Scan for the cell matching the given text and deliver its [X, Y] coordinate at center. 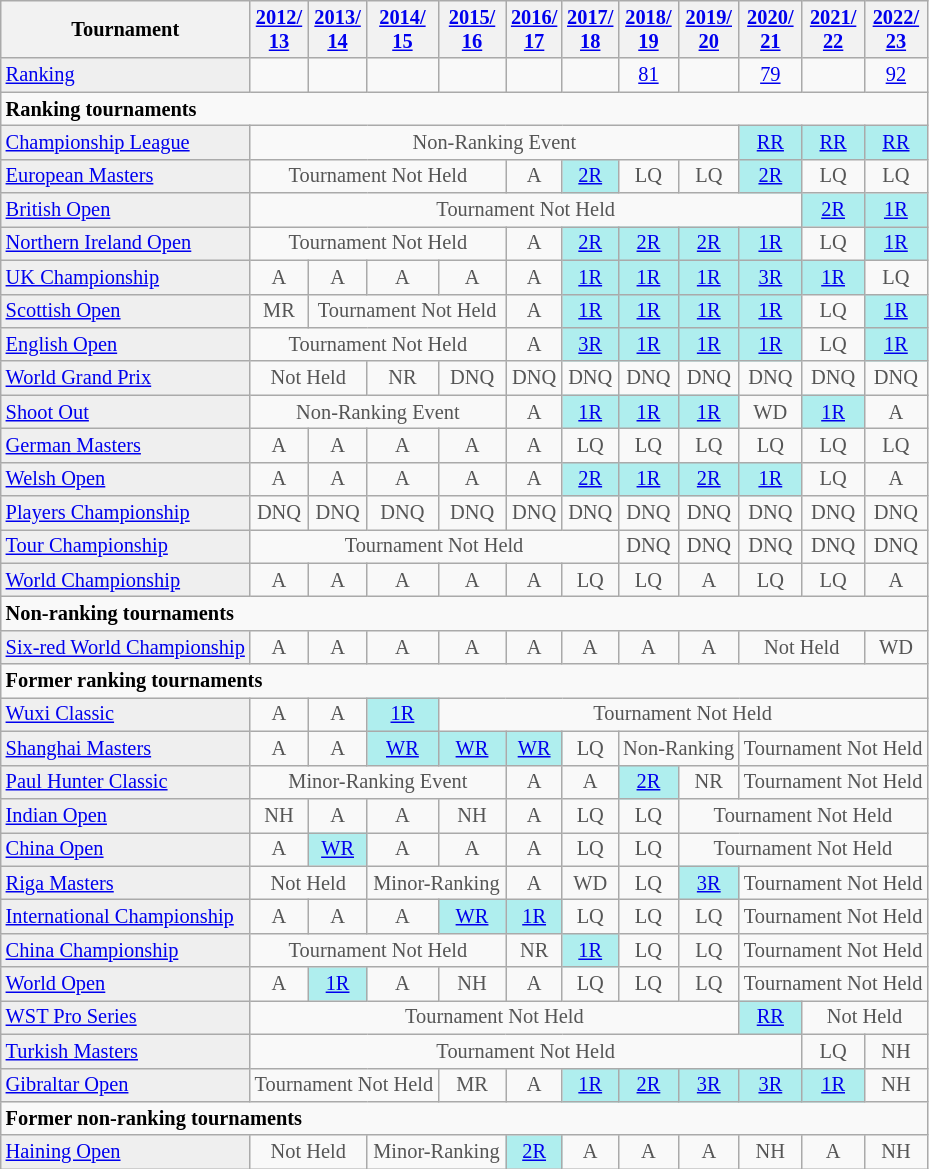
79 [770, 75]
2019/20 [709, 29]
Haining Open [126, 1152]
Gibraltar Open [126, 1085]
2013/14 [338, 29]
German Masters [126, 445]
2015/16 [472, 29]
China Open [126, 849]
British Open [126, 210]
UK Championship [126, 277]
English Open [126, 344]
Shanghai Masters [126, 748]
Riga Masters [126, 883]
81 [648, 75]
Wuxi Classic [126, 714]
2021/22 [834, 29]
Tour Championship [126, 546]
World Championship [126, 580]
Paul Hunter Classic [126, 782]
Welsh Open [126, 479]
WST Pro Series [126, 1017]
Scottish Open [126, 311]
2020/21 [770, 29]
92 [896, 75]
Ranking tournaments [464, 109]
2018/19 [648, 29]
Minor-Ranking Event [378, 782]
Former ranking tournaments [464, 681]
Six-red World Championship [126, 647]
Northern Ireland Open [126, 243]
2014/15 [402, 29]
Indian Open [126, 815]
Non-Ranking [678, 748]
World Grand Prix [126, 378]
Ranking [126, 75]
International Championship [126, 916]
2017/18 [590, 29]
World Open [126, 984]
European Masters [126, 176]
2022/23 [896, 29]
Championship League [126, 142]
2016/17 [534, 29]
Turkish Masters [126, 1051]
Former non-ranking tournaments [464, 1118]
Shoot Out [126, 412]
Tournament [126, 29]
Non-ranking tournaments [464, 613]
2012/13 [280, 29]
Players Championship [126, 513]
China Championship [126, 950]
